Determine the (x, y) coordinate at the center of the cell enclosing the given text.  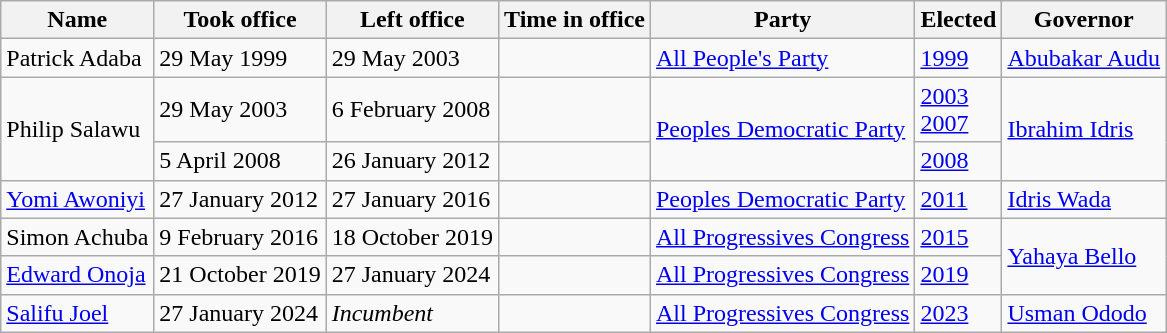
5 April 2008 (240, 161)
2008 (958, 161)
Name (78, 20)
Left office (412, 20)
Usman Ododo (1084, 313)
Governor (1084, 20)
Elected (958, 20)
Ibrahim Idris (1084, 128)
27 January 2012 (240, 199)
Incumbent (412, 313)
All People's Party (782, 58)
1999 (958, 58)
Time in office (575, 20)
29 May 1999 (240, 58)
Yomi Awoniyi (78, 199)
2019 (958, 275)
Took office (240, 20)
21 October 2019 (240, 275)
2015 (958, 237)
Party (782, 20)
Philip Salawu (78, 128)
6 February 2008 (412, 110)
26 January 2012 (412, 161)
27 January 2016 (412, 199)
2023 (958, 313)
Idris Wada (1084, 199)
9 February 2016 (240, 237)
Patrick Adaba (78, 58)
Yahaya Bello (1084, 256)
Simon Achuba (78, 237)
Abubakar Audu (1084, 58)
Edward Onoja (78, 275)
Salifu Joel (78, 313)
18 October 2019 (412, 237)
20032007 (958, 110)
2011 (958, 199)
